Determine the [x, y] coordinate at the center of the cell enclosing the given text.  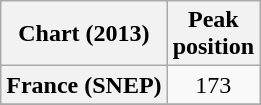
France (SNEP) [84, 85]
Chart (2013) [84, 34]
Peakposition [213, 34]
173 [213, 85]
